Extract the [x, y] coordinate from the center of the cell holding the provided text.  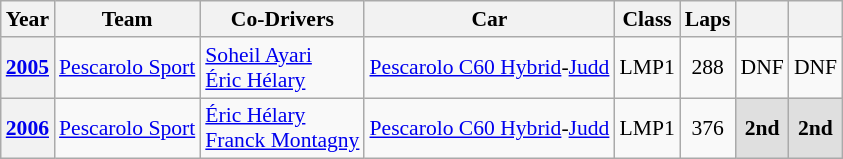
2005 [28, 68]
Laps [708, 19]
Soheil Ayari Éric Hélary [282, 68]
Year [28, 19]
376 [708, 128]
288 [708, 68]
2006 [28, 128]
Car [489, 19]
Class [646, 19]
Team [127, 19]
Éric Hélary Franck Montagny [282, 128]
Co-Drivers [282, 19]
